Return the (X, Y) coordinate for the center point of the cell that contains the specified text.  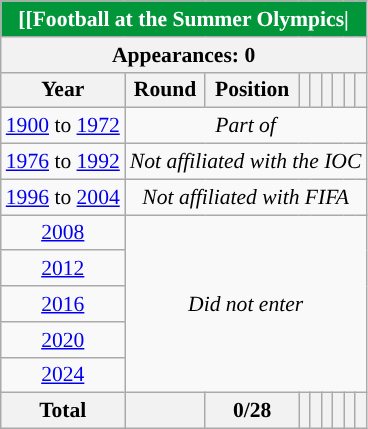
2024 (63, 375)
Round (165, 90)
Position (252, 90)
2020 (63, 340)
Not affiliated with FIFA (246, 197)
2008 (63, 233)
Appearances: 0 (184, 55)
[[Football at the Summer Olympics| (184, 19)
0/28 (252, 411)
Total (63, 411)
1976 to 1992 (63, 162)
2012 (63, 269)
2016 (63, 304)
1996 to 2004 (63, 197)
1900 to 1972 (63, 126)
Year (63, 90)
Not affiliated with the IOC (246, 162)
Did not enter (246, 304)
Part of (246, 126)
